Provide the [X, Y] coordinate of the cell's center where the given text is located.  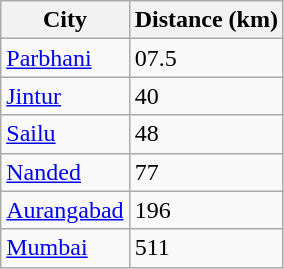
196 [206, 210]
City [65, 20]
Aurangabad [65, 210]
Mumbai [65, 248]
40 [206, 96]
77 [206, 172]
511 [206, 248]
07.5 [206, 58]
48 [206, 134]
Parbhani [65, 58]
Nanded [65, 172]
Distance (km) [206, 20]
Jintur [65, 96]
Sailu [65, 134]
